Locate the cell with the specified text and output its [X, Y] center coordinate. 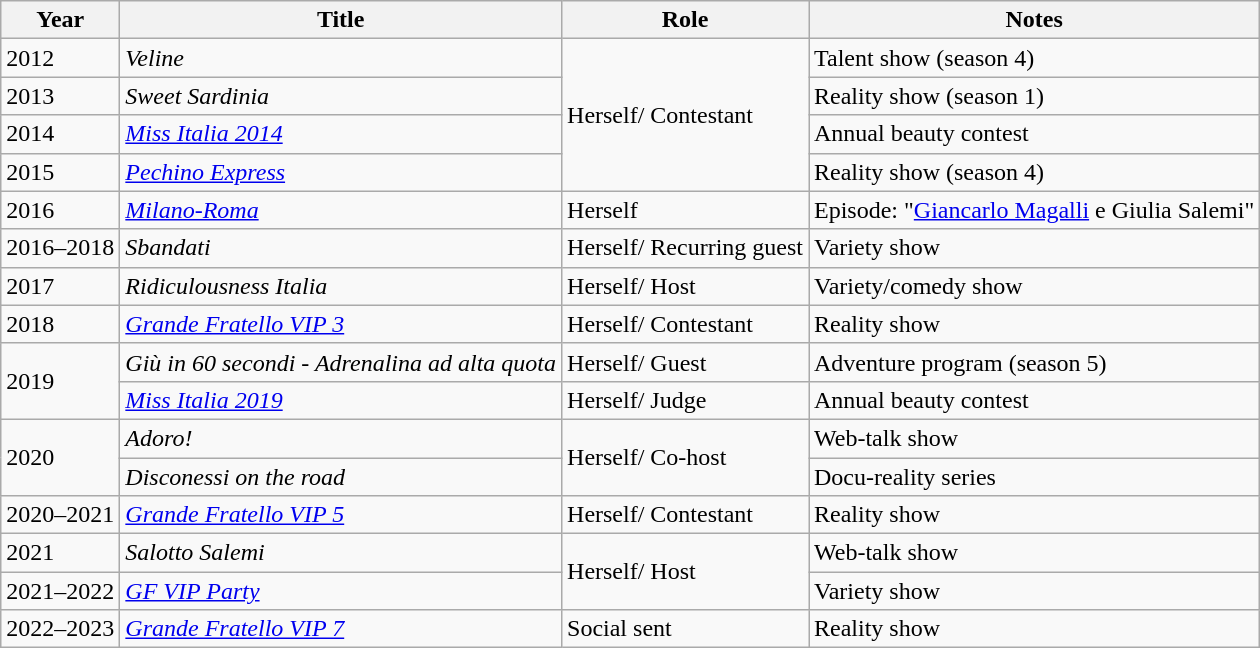
Grande Fratello VIP 3 [341, 324]
Reality show (season 4) [1034, 172]
Herself/ Recurring guest [686, 248]
Adventure program (season 5) [1034, 362]
Sbandati [341, 248]
Milano-Roma [341, 210]
2013 [60, 96]
Variety/comedy show [1034, 286]
Salotto Salemi [341, 553]
Grande Fratello VIP 7 [341, 629]
Title [341, 20]
2020 [60, 457]
2015 [60, 172]
Miss Italia 2014 [341, 134]
Docu-reality series [1034, 477]
2016 [60, 210]
Adoro! [341, 438]
Disconessi on the road [341, 477]
Year [60, 20]
2012 [60, 58]
2020–2021 [60, 515]
Veline [341, 58]
Herself/ Guest [686, 362]
Miss Italia 2019 [341, 400]
Herself [686, 210]
Talent show (season 4) [1034, 58]
Giù in 60 secondi - Adrenalina ad alta quota [341, 362]
2022–2023 [60, 629]
Notes [1034, 20]
GF VIP Party [341, 591]
2017 [60, 286]
Reality show (season 1) [1034, 96]
Episode: "Giancarlo Magalli e Giulia Salemi" [1034, 210]
2021–2022 [60, 591]
Sweet Sardinia [341, 96]
Pechino Express [341, 172]
2016–2018 [60, 248]
Ridiculousness Italia [341, 286]
Herself/ Co-host [686, 457]
Role [686, 20]
Grande Fratello VIP 5 [341, 515]
2014 [60, 134]
2019 [60, 381]
Social sent [686, 629]
2018 [60, 324]
Herself/ Judge [686, 400]
2021 [60, 553]
